Output the [X, Y] coordinate of the center of the cell containing the given text.  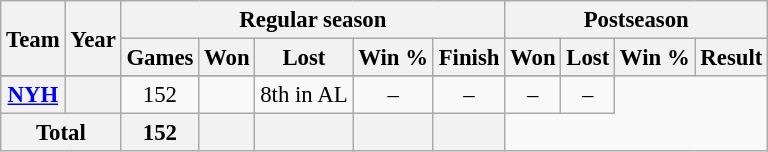
Finish [468, 58]
Total [61, 133]
Games [160, 58]
8th in AL [304, 95]
Result [732, 58]
Regular season [313, 20]
Postseason [636, 20]
NYH [33, 95]
Team [33, 38]
Year [93, 38]
